Return [x, y] of the center of cell containing provided text 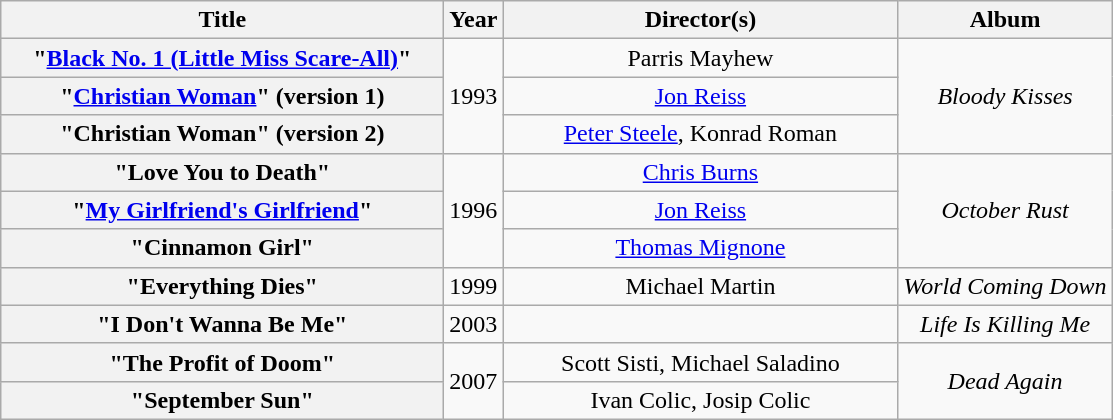
1993 [474, 96]
"The Profit of Doom" [222, 362]
"Cinnamon Girl" [222, 248]
1999 [474, 286]
Michael Martin [700, 286]
World Coming Down [1005, 286]
Album [1005, 20]
Ivan Colic, Josip Colic [700, 400]
Year [474, 20]
"Christian Woman" (version 2) [222, 134]
"Christian Woman" (version 1) [222, 96]
"I Don't Wanna Be Me" [222, 324]
Life Is Killing Me [1005, 324]
"Black No. 1 (Little Miss Scare-All)" [222, 58]
Director(s) [700, 20]
"Everything Dies" [222, 286]
Title [222, 20]
Peter Steele, Konrad Roman [700, 134]
Parris Mayhew [700, 58]
2003 [474, 324]
2007 [474, 381]
"My Girlfriend's Girlfriend" [222, 210]
"September Sun" [222, 400]
Scott Sisti, Michael Saladino [700, 362]
1996 [474, 210]
Bloody Kisses [1005, 96]
Chris Burns [700, 172]
October Rust [1005, 210]
Thomas Mignone [700, 248]
"Love You to Death" [222, 172]
Dead Again [1005, 381]
